Provide the (X, Y) coordinate of the cell's center where the given text is located.  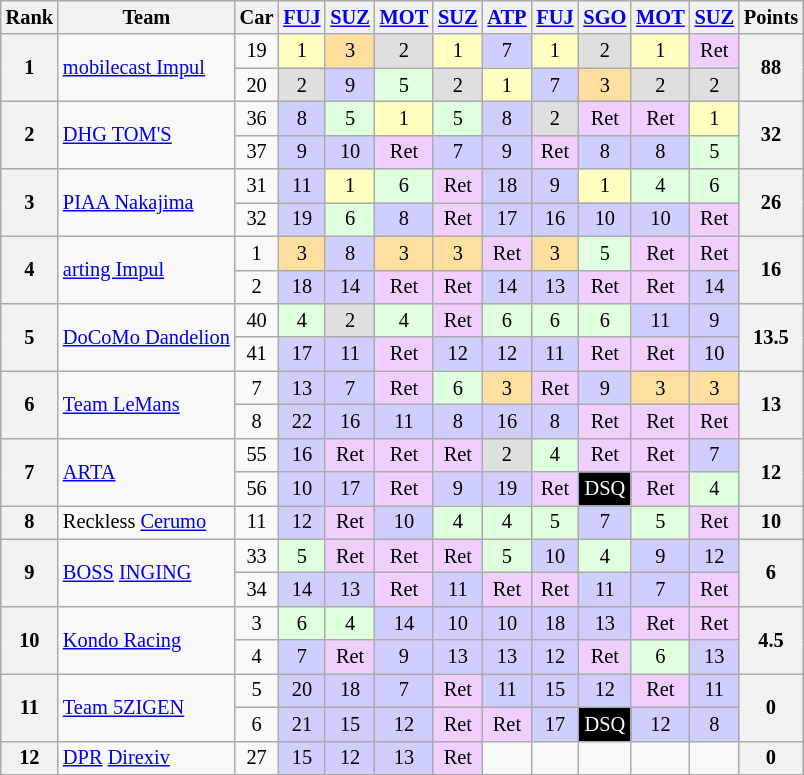
mobilecast Impul (146, 68)
4.5 (771, 640)
88 (771, 68)
SGO (604, 17)
34 (257, 589)
13.5 (771, 336)
Reckless Cerumo (146, 522)
36 (257, 118)
BOSS INGING (146, 572)
arting Impul (146, 270)
DHG TOM'S (146, 134)
41 (257, 354)
21 (302, 724)
Team 5ZIGEN (146, 706)
Kondo Racing (146, 640)
22 (302, 421)
56 (257, 489)
Car (257, 17)
26 (771, 202)
Rank (30, 17)
33 (257, 556)
ARTA (146, 472)
31 (257, 186)
DoCoMo Dandelion (146, 336)
37 (257, 152)
ATP (506, 17)
DPR Direxiv (146, 758)
Points (771, 17)
27 (257, 758)
Team (146, 17)
PIAA Nakajima (146, 202)
55 (257, 455)
40 (257, 320)
Team LeMans (146, 404)
